Output the (x, y) coordinate of the center of the cell containing the given text.  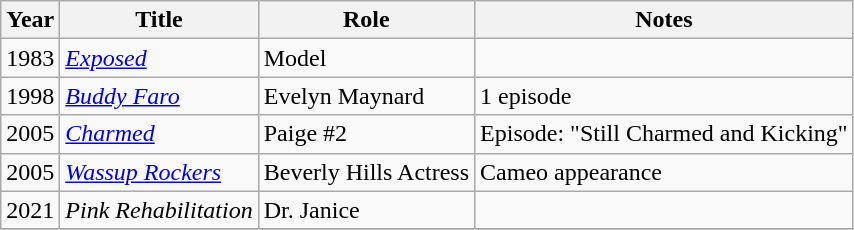
1983 (30, 58)
Beverly Hills Actress (366, 172)
Buddy Faro (159, 96)
Title (159, 20)
Evelyn Maynard (366, 96)
2021 (30, 210)
Role (366, 20)
1 episode (664, 96)
Year (30, 20)
Notes (664, 20)
Exposed (159, 58)
Pink Rehabilitation (159, 210)
Model (366, 58)
Dr. Janice (366, 210)
Wassup Rockers (159, 172)
Episode: "Still Charmed and Kicking" (664, 134)
Charmed (159, 134)
1998 (30, 96)
Cameo appearance (664, 172)
Paige #2 (366, 134)
